Capture the cell that displays the provided text and extract its [X, Y] central coordinate. 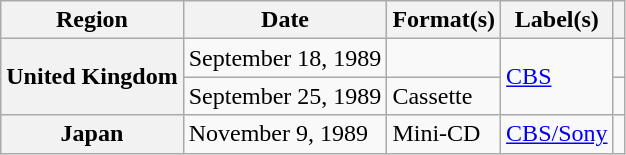
Mini-CD [444, 134]
Region [92, 20]
Japan [92, 134]
November 9, 1989 [285, 134]
Format(s) [444, 20]
September 25, 1989 [285, 96]
Cassette [444, 96]
CBS [557, 77]
Label(s) [557, 20]
United Kingdom [92, 77]
September 18, 1989 [285, 58]
Date [285, 20]
CBS/Sony [557, 134]
